Scan for the cell matching the given text and deliver its [x, y] coordinate at center. 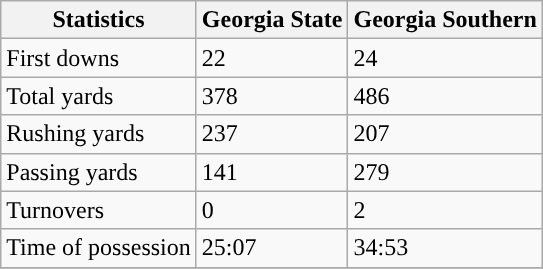
34:53 [445, 248]
Total yards [99, 96]
Time of possession [99, 248]
Statistics [99, 20]
237 [272, 134]
First downs [99, 58]
0 [272, 210]
Passing yards [99, 172]
378 [272, 96]
141 [272, 172]
2 [445, 210]
Georgia State [272, 20]
Georgia Southern [445, 20]
486 [445, 96]
25:07 [272, 248]
279 [445, 172]
24 [445, 58]
207 [445, 134]
22 [272, 58]
Turnovers [99, 210]
Rushing yards [99, 134]
